Capture the cell that displays the provided text and extract its (X, Y) central coordinate. 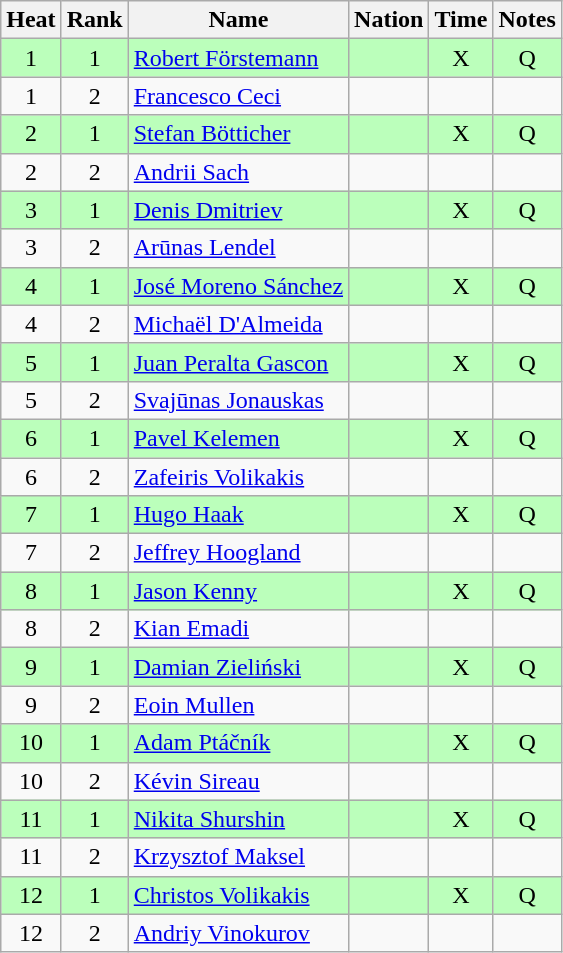
Krzysztof Maksel (238, 857)
Andriy Vinokurov (238, 933)
Jeffrey Hoogland (238, 553)
Michaël D'Almeida (238, 324)
Juan Peralta Gascon (238, 362)
Kévin Sireau (238, 781)
Damian Zieliński (238, 667)
Pavel Kelemen (238, 438)
Kian Emadi (238, 629)
Francesco Ceci (238, 96)
Denis Dmitriev (238, 210)
Jason Kenny (238, 591)
Notes (527, 20)
Zafeiris Volikakis (238, 477)
Svajūnas Jonauskas (238, 400)
Rank (94, 20)
Robert Förstemann (238, 58)
Christos Volikakis (238, 895)
Adam Ptáčník (238, 743)
Nation (389, 20)
Arūnas Lendel (238, 248)
Eoin Mullen (238, 705)
Andrii Sach (238, 172)
Stefan Bötticher (238, 134)
Nikita Shurshin (238, 819)
Hugo Haak (238, 515)
Heat (31, 20)
Name (238, 20)
José Moreno Sánchez (238, 286)
Time (461, 20)
